Find where the given text appears and provide that cell's center as [X, Y] coordinate. 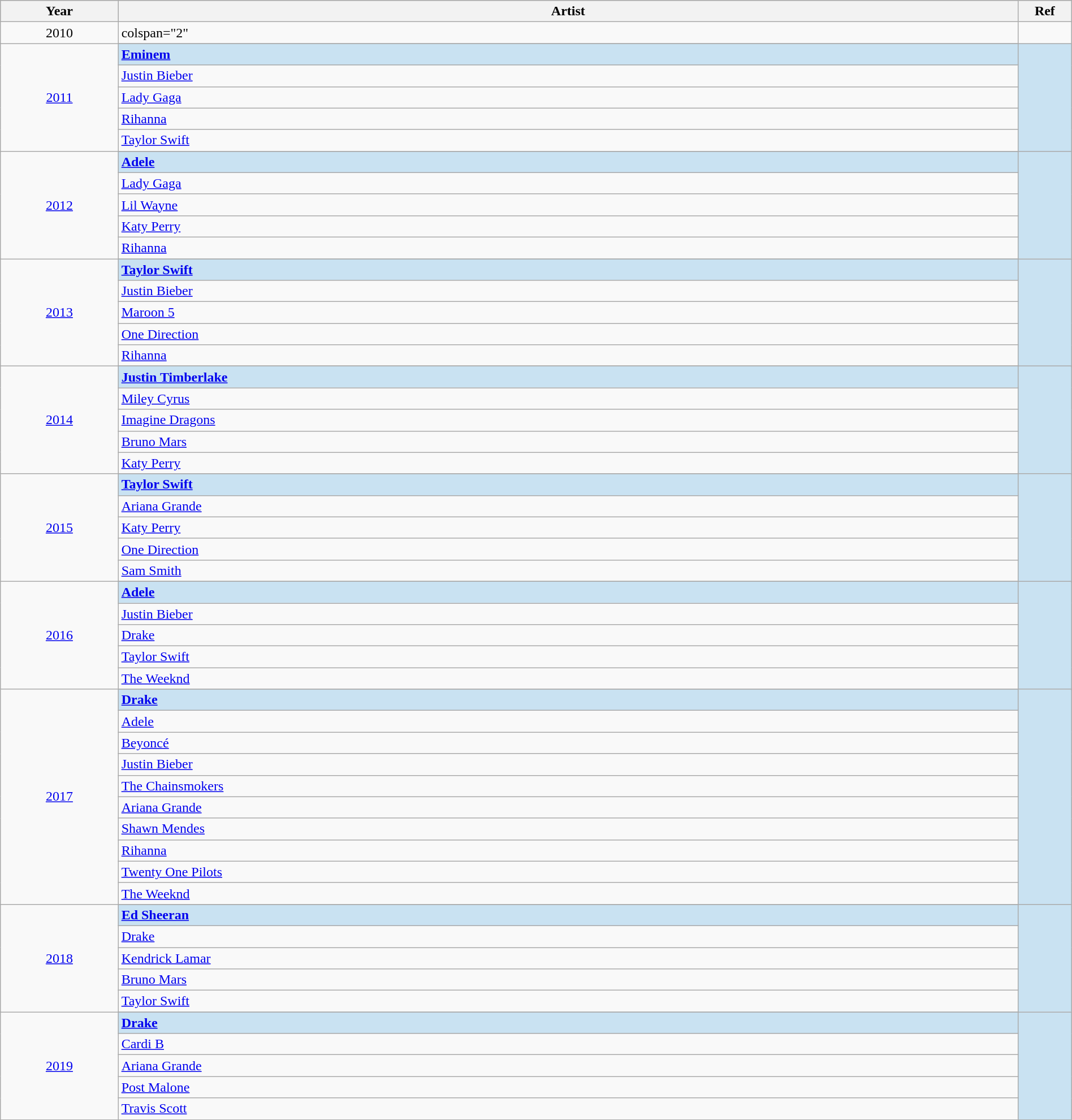
Ref [1045, 11]
2017 [59, 797]
Year [59, 11]
Sam Smith [568, 570]
Kendrick Lamar [568, 958]
2019 [59, 1066]
2010 [59, 33]
Cardi B [568, 1044]
2012 [59, 205]
Artist [568, 11]
2016 [59, 635]
Justin Timberlake [568, 377]
2011 [59, 97]
The Chainsmokers [568, 786]
2014 [59, 420]
Lil Wayne [568, 205]
Post Malone [568, 1087]
Shawn Mendes [568, 829]
Beyoncé [568, 743]
2018 [59, 958]
2013 [59, 313]
Twenty One Pilots [568, 872]
Imagine Dragons [568, 420]
Travis Scott [568, 1109]
Eminem [568, 54]
Miley Cyrus [568, 399]
colspan="2" [568, 33]
Ed Sheeran [568, 915]
2015 [59, 527]
Maroon 5 [568, 313]
